Return the [x, y] coordinate for the center point of the cell that contains the specified text.  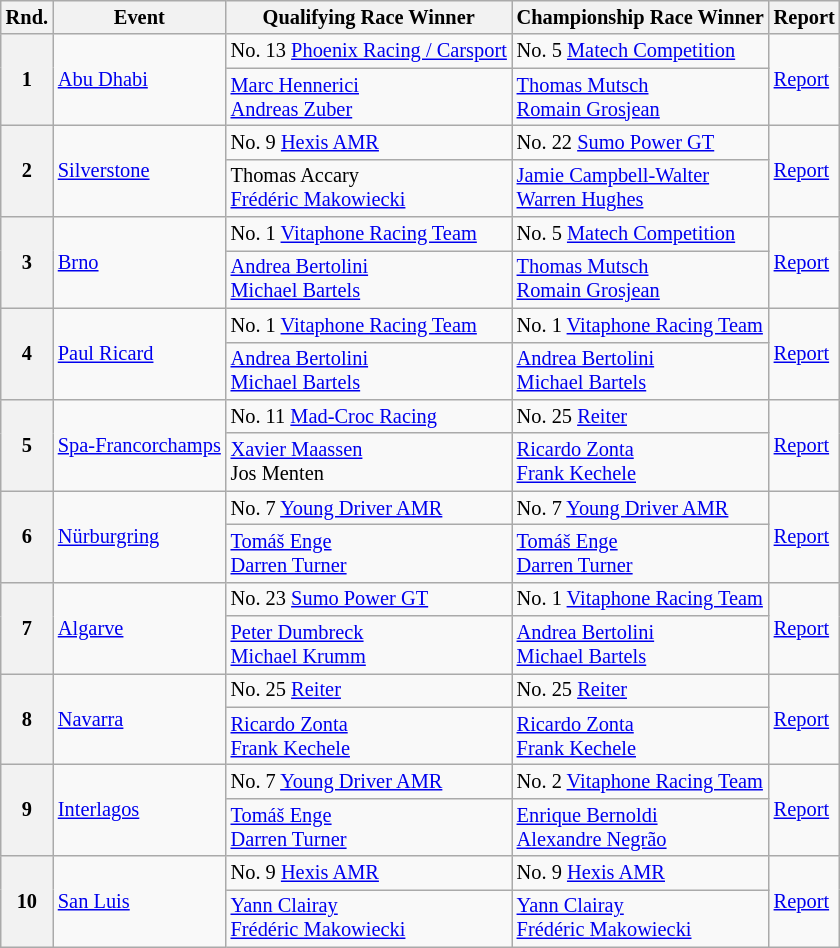
Abu Dhabi [140, 80]
San Luis [140, 902]
10 [27, 902]
Enrique Bernoldi Alexandre Negrão [640, 827]
Marc Hennerici Andreas Zuber [369, 97]
No. 22 Sumo Power GT [640, 142]
4 [27, 354]
1 [27, 80]
Thomas Accary Frédéric Makowiecki [369, 188]
8 [27, 718]
Spa-Francorchamps [140, 444]
6 [27, 536]
9 [27, 810]
Jamie Campbell-Walter Warren Hughes [640, 188]
Nürburgring [140, 536]
2 [27, 170]
Brno [140, 262]
No. 23 Sumo Power GT [369, 599]
Silverstone [140, 170]
Interlagos [140, 810]
No. 11 Mad-Croc Racing [369, 416]
No. 13 Phoenix Racing / Carsport [369, 51]
Rnd. [27, 17]
7 [27, 628]
Peter Dumbreck Michael Krumm [369, 645]
3 [27, 262]
No. 2 Vitaphone Racing Team [640, 781]
Paul Ricard [140, 354]
Navarra [140, 718]
Xavier Maassen Jos Menten [369, 462]
Algarve [140, 628]
Event [140, 17]
5 [27, 444]
Championship Race Winner [640, 17]
Qualifying Race Winner [369, 17]
